Determine the (X, Y) coordinate at the center of the cell enclosing the given text.  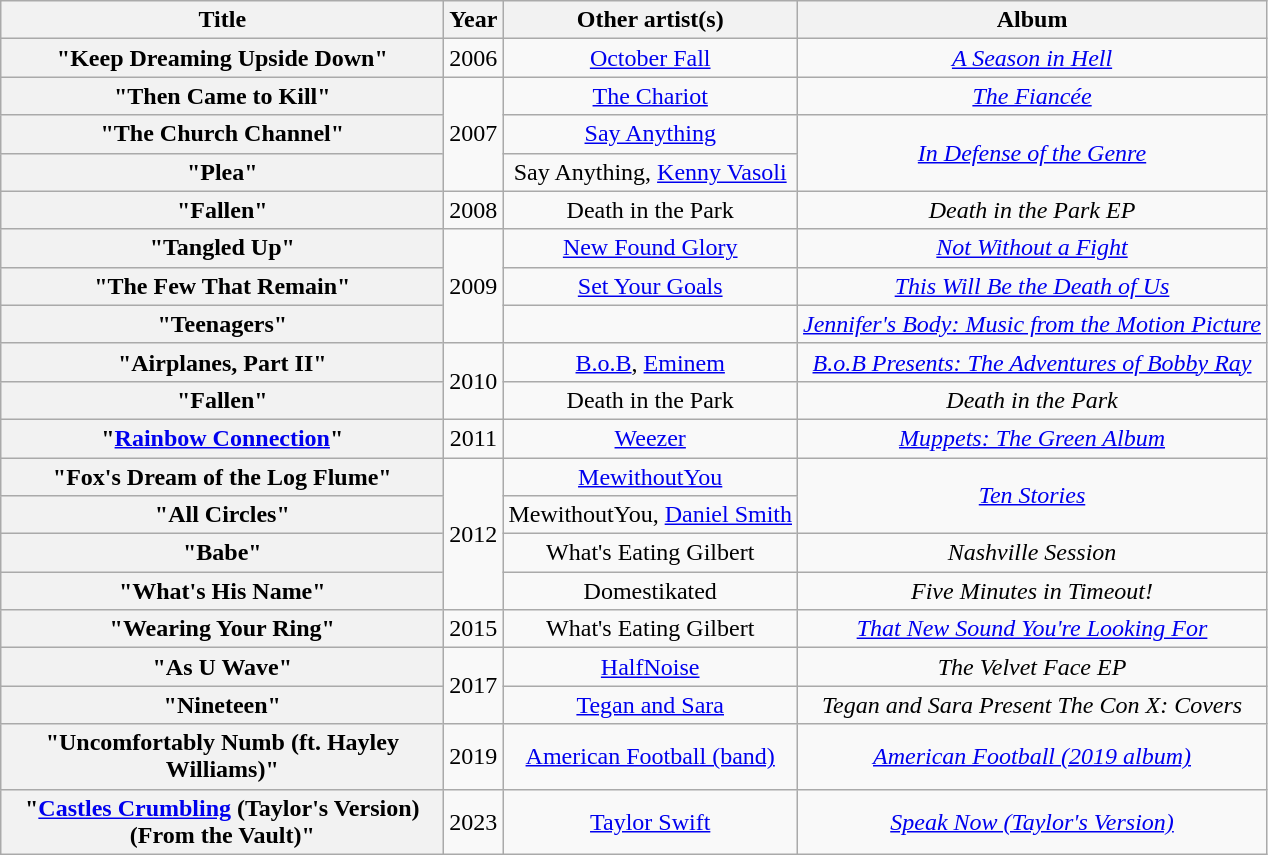
2012 (474, 534)
Ten Stories (1032, 496)
Title (222, 20)
American Football (band) (650, 756)
Say Anything, Kenny Vasoli (650, 172)
"The Few That Remain" (222, 286)
B.o.B Presents: The Adventures of Bobby Ray (1032, 362)
October Fall (650, 58)
2006 (474, 58)
"The Church Channel" (222, 134)
The Fiancée (1032, 96)
Tegan and Sara (650, 705)
"Keep Dreaming Upside Down" (222, 58)
Year (474, 20)
Not Without a Fight (1032, 248)
"Rainbow Connection" (222, 438)
2011 (474, 438)
2015 (474, 629)
Set Your Goals (650, 286)
2009 (474, 286)
Five Minutes in Timeout! (1032, 591)
"Wearing Your Ring" (222, 629)
A Season in Hell (1032, 58)
Nashville Session (1032, 553)
"Castles Crumbling (Taylor's Version) (From the Vault)" (222, 822)
HalfNoise (650, 667)
"As U Wave" (222, 667)
New Found Glory (650, 248)
The Velvet Face EP (1032, 667)
2019 (474, 756)
Taylor Swift (650, 822)
That New Sound You're Looking For (1032, 629)
In Defense of the Genre (1032, 153)
Weezer (650, 438)
"Nineteen" (222, 705)
B.o.B, Eminem (650, 362)
2010 (474, 381)
Tegan and Sara Present The Con X: Covers (1032, 705)
Say Anything (650, 134)
2008 (474, 210)
"Plea" (222, 172)
"Tangled Up" (222, 248)
Other artist(s) (650, 20)
"What's His Name" (222, 591)
Speak Now (Taylor's Version) (1032, 822)
"Then Came to Kill" (222, 96)
"All Circles" (222, 515)
2023 (474, 822)
Domestikated (650, 591)
MewithoutYou (650, 477)
Jennifer's Body: Music from the Motion Picture (1032, 324)
MewithoutYou, Daniel Smith (650, 515)
Album (1032, 20)
Muppets: The Green Album (1032, 438)
"Teenagers" (222, 324)
2007 (474, 134)
"Babe" (222, 553)
2017 (474, 686)
"Uncomfortably Numb (ft. Hayley Williams)" (222, 756)
Death in the Park EP (1032, 210)
The Chariot (650, 96)
"Fox's Dream of the Log Flume" (222, 477)
American Football (2019 album) (1032, 756)
This Will Be the Death of Us (1032, 286)
"Airplanes, Part II" (222, 362)
